Output the (X, Y) coordinate of the center of the cell containing the given text.  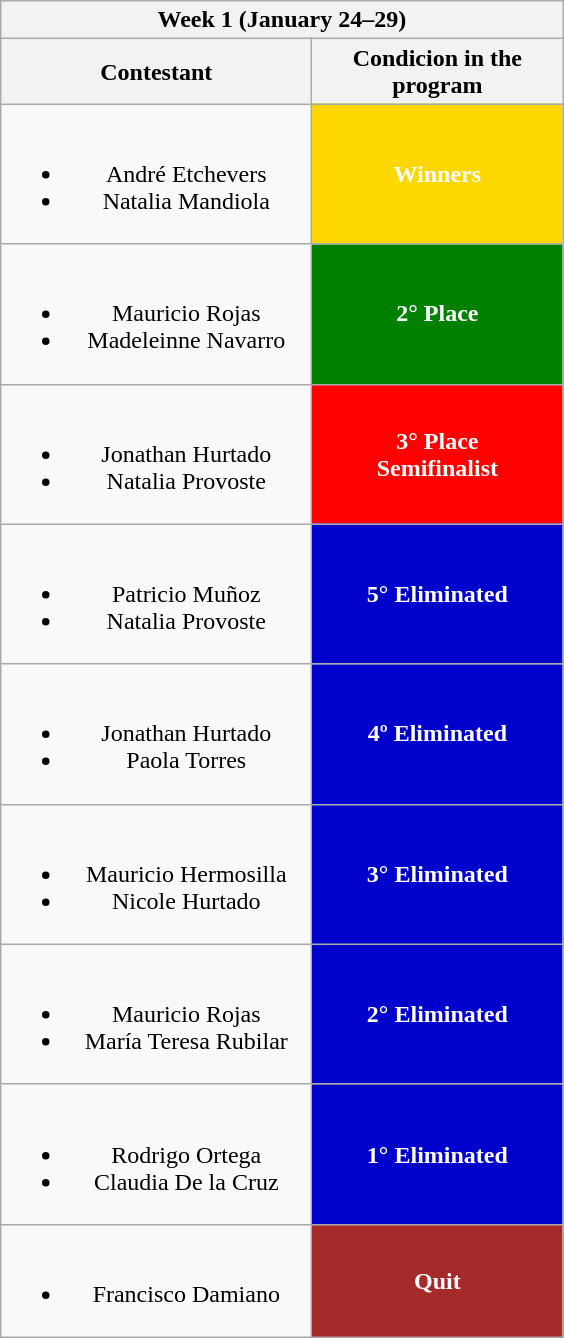
Patricio Muñoz Natalia Provoste (156, 594)
5° Eliminated (438, 594)
Mauricio Rojas María Teresa Rubilar (156, 1014)
Condicion in the program (438, 72)
Week 1 (January 24–29) (282, 20)
Jonathan Hurtado Paola Torres (156, 734)
2° Eliminated (438, 1014)
2° Place (438, 314)
Francisco Damiano (156, 1280)
1° Eliminated (438, 1154)
3° Eliminated (438, 874)
Quit (438, 1280)
4º Eliminated (438, 734)
Winners (438, 174)
Mauricio Rojas Madeleinne Navarro (156, 314)
Rodrigo Ortega Claudia De la Cruz (156, 1154)
Mauricio Hermosilla Nicole Hurtado (156, 874)
André Etchevers Natalia Mandiola (156, 174)
Contestant (156, 72)
3° PlaceSemifinalist (438, 454)
Jonathan Hurtado Natalia Provoste (156, 454)
